Locate the cell with the specified text and output its [X, Y] center coordinate. 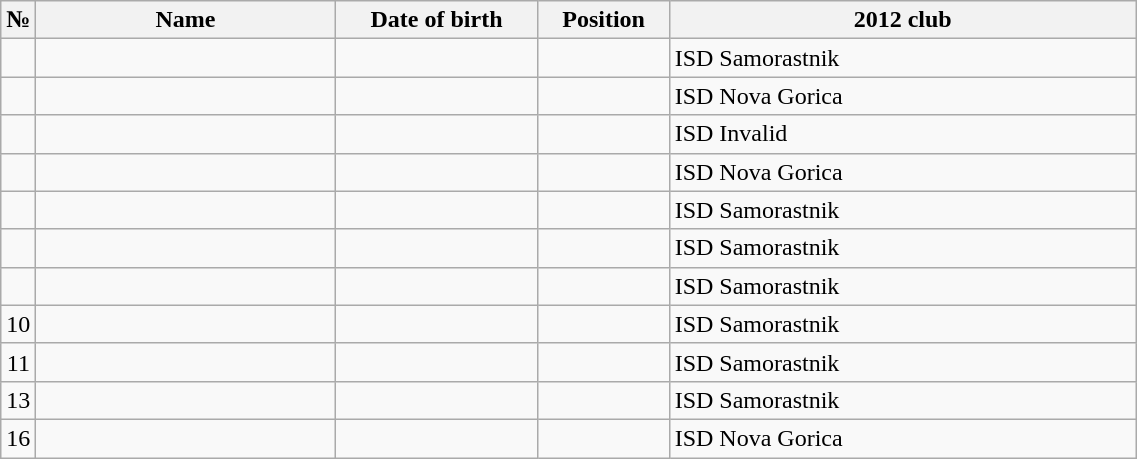
Position [604, 20]
16 [18, 438]
Name [186, 20]
13 [18, 400]
10 [18, 324]
2012 club [902, 20]
Date of birth [436, 20]
11 [18, 362]
№ [18, 20]
ISD Invalid [902, 134]
